Return [X, Y] of the center of cell containing provided text 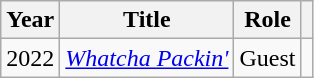
2022 [30, 58]
Title [147, 20]
Year [30, 20]
Whatcha Packin' [147, 58]
Guest [268, 58]
Role [268, 20]
